Locate the cell with the specified text and output its (x, y) center coordinate. 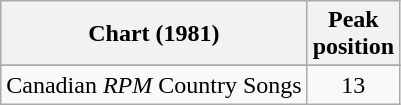
Chart (1981) (154, 34)
13 (353, 85)
Canadian RPM Country Songs (154, 85)
Peakposition (353, 34)
